Output the (X, Y) coordinate of the center of the cell containing the given text.  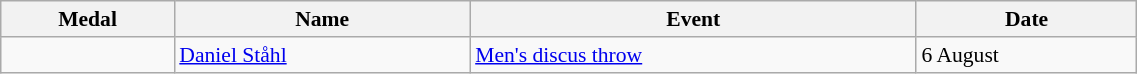
Name (322, 19)
Daniel Ståhl (322, 55)
Event (693, 19)
Men's discus throw (693, 55)
Medal (88, 19)
Date (1026, 19)
6 August (1026, 55)
